Return [X, Y] of the center of cell containing provided text 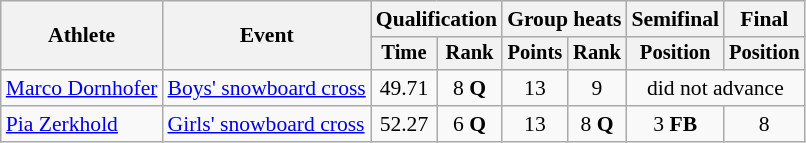
Semifinal [675, 19]
Athlete [82, 36]
Time [404, 54]
did not advance [715, 88]
Event [267, 36]
Boys' snowboard cross [267, 88]
Marco Dornhofer [82, 88]
9 [598, 88]
Girls' snowboard cross [267, 124]
52.27 [404, 124]
Final [764, 19]
6 Q [470, 124]
3 FB [675, 124]
Points [535, 54]
Pia Zerkhold [82, 124]
49.71 [404, 88]
Qualification [436, 19]
Group heats [564, 19]
8 [764, 124]
